Identify which cell holds the provided text, then report its [X, Y] central coordinate. 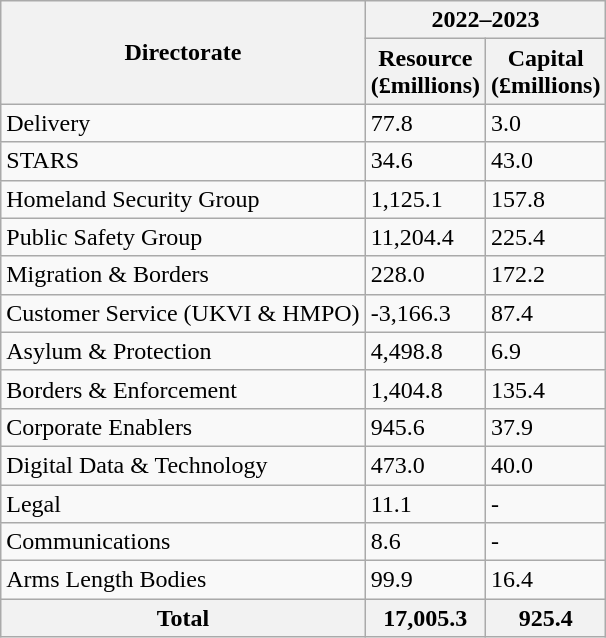
34.6 [425, 161]
Asylum & Protection [183, 351]
473.0 [425, 465]
77.8 [425, 123]
17,005.3 [425, 618]
11,204.4 [425, 237]
Corporate Enablers [183, 427]
157.8 [546, 199]
43.0 [546, 161]
Communications [183, 542]
Legal [183, 503]
4,498.8 [425, 351]
Directorate [183, 52]
Borders & Enforcement [183, 389]
3.0 [546, 123]
37.9 [546, 427]
Customer Service (UKVI & HMPO) [183, 313]
135.4 [546, 389]
87.4 [546, 313]
Delivery [183, 123]
1,125.1 [425, 199]
Total [183, 618]
Capital(£millions) [546, 72]
Resource(£millions) [425, 72]
1,404.8 [425, 389]
172.2 [546, 275]
40.0 [546, 465]
228.0 [425, 275]
945.6 [425, 427]
11.1 [425, 503]
Public Safety Group [183, 237]
6.9 [546, 351]
225.4 [546, 237]
-3,166.3 [425, 313]
925.4 [546, 618]
Migration & Borders [183, 275]
Arms Length Bodies [183, 580]
STARS [183, 161]
2022–2023 [486, 20]
Homeland Security Group [183, 199]
Digital Data & Technology [183, 465]
99.9 [425, 580]
8.6 [425, 542]
16.4 [546, 580]
